Search for the cell housing the specified text and yield its [x, y] center coordinate. 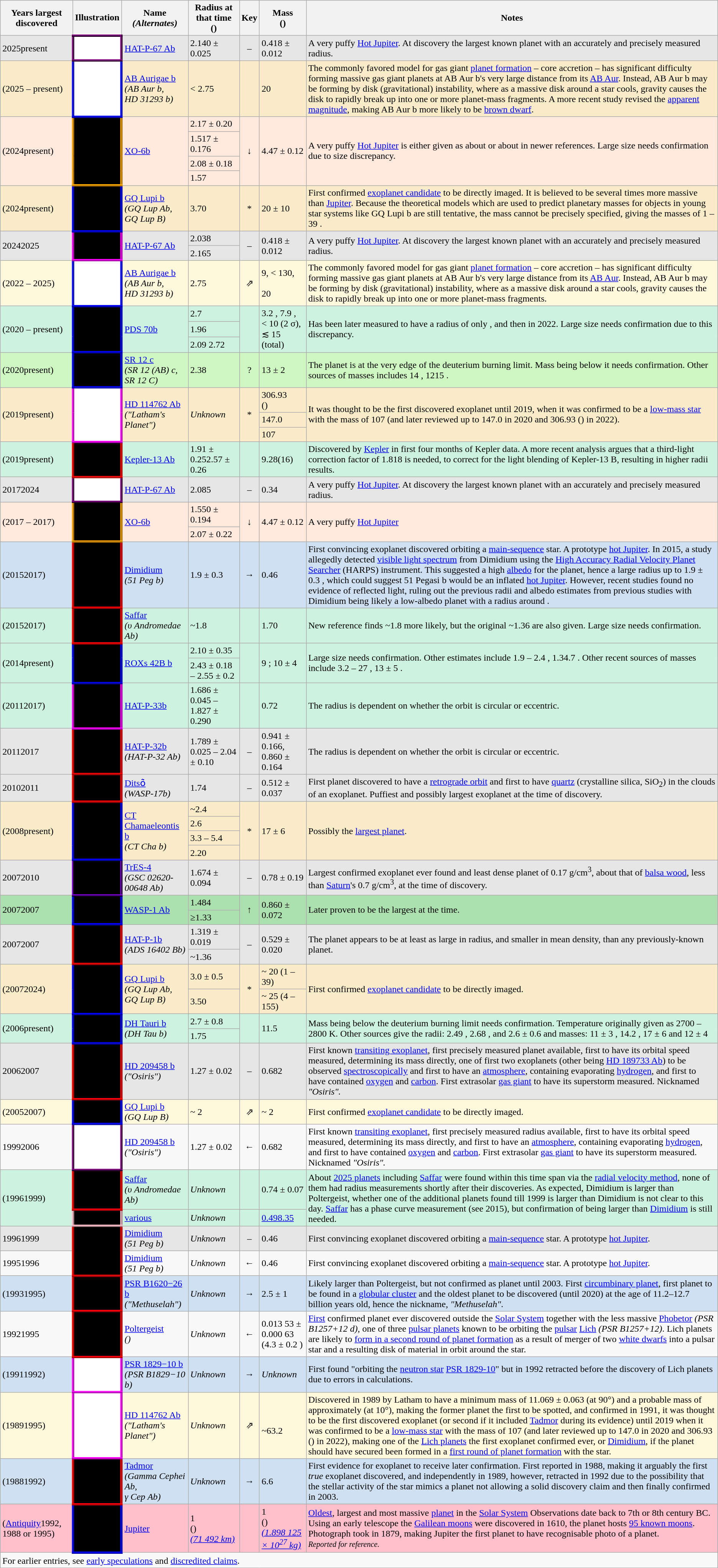
CT Chamaeleontis b (CT Cha b) [155, 831]
For earlier entries, see early speculations and discredited claims. [359, 1560]
(20112017) [37, 706]
~1.36 [214, 957]
1.91 ± 0.252.57 ± 0.26 [214, 459]
~ 20 (1 – 39) [283, 977]
↑ [249, 910]
The planet appears to be at least as large in radius, and smaller in mean density, than any previously-known planet. [512, 945]
0.498.35 [283, 1218]
Has been later measured to have a radius of only , and then in 2022. Large size needs confirmation due to this discrepancy. [512, 329]
0.013 53 ± 0.000 63(4.3 ± 0.2 ) [283, 1334]
Later proven to be the largest at the time. [512, 910]
Illustration [97, 18]
0.529 ± 0.020 [283, 945]
2.140 ± 0.025 [214, 48]
20 [283, 89]
GQ Lupi b (GQ Lup B) [155, 1112]
0.860 ± 0.072 [283, 910]
TrES-4(GSC 02620-00648 Ab) [155, 877]
(20072024) [37, 989]
Possibly the largest planet. [512, 831]
(2006present) [37, 1029]
The planet is at the very edge of the deuterium burning limit. Mass being below it needs confirmation. Other sources of masses includes 14 , 1215 . [512, 370]
~1.8 [214, 626]
(2020present) [37, 370]
9 ; 10 ± 4 [283, 663]
19992006 [37, 1147]
(19961999) [37, 1198]
(2014present) [37, 663]
1.9 ± 0.3 [214, 575]
2025present [37, 48]
Key [249, 18]
20102011 [37, 788]
A very puffy Hot Jupiter is either given as about or about in newer references. Large size needs confirmation due to size discrepancy. [512, 151]
Large size needs confirmation. Other estimates include 1.9 – 2.4 , 1.34.7 . Other recent sources of masses include 3.2 – 27 , 13 ± 5 . [512, 663]
< 2.75 [214, 89]
Jupiter [155, 1528]
Ditsö̀ (WASP-17b) [155, 788]
2.10 ± 0.35 [214, 651]
Tadmor(Gamma Cephei Ab,γ Cep Ab) [155, 1482]
(2020 – present) [37, 329]
2.09 2.72 [214, 345]
Radius at that time() [214, 18]
1()(1.898 125 × 1027 kg) [283, 1528]
2.75 [214, 283]
~63.2 [283, 1426]
1.70 [283, 626]
HAT-P-1b(ADS 16402 Bb) [155, 945]
0.78 ± 0.19 [283, 877]
2.08 ± 0.18 [214, 163]
147.0 [283, 420]
PSR 1829−10 b(PSR B1829−10 b) [155, 1375]
Mass () [283, 18]
0.34 [283, 490]
A very puffy Hot Jupiter [512, 522]
2.43 ± 0.18 – 2.55 ± 0.2 [214, 671]
2.38 [214, 370]
(2008present) [37, 831]
? [249, 370]
306.93 () [283, 400]
1.484 [214, 903]
1.319 ± 0.019 [214, 937]
1.686 ± 0.045 – 1.827 ± 0.290 [214, 706]
11.5 [283, 1029]
1.75 [214, 1036]
17 ± 6 [283, 831]
20112017 [37, 751]
Years largest discovered [37, 18]
9.28(16) [283, 459]
6.6 [283, 1482]
PSR B1620−26 b("Methuselah") [155, 1293]
2.5 ± 1 [283, 1293]
SR 12 c(SR 12 (AB) c, SR 12 C) [155, 370]
1.74 [214, 788]
DH Tauri b(DH Tau b) [155, 1029]
20062007 [37, 1071]
13 ± 2 [283, 370]
3.0 ± 0.5 [214, 977]
PDS 70b [155, 329]
1.57 [214, 178]
107 [283, 434]
2.7 [214, 313]
First found "orbiting the neutron star PSR 1829-10" but in 1992 retracted before the discovery of Lich planets due to errors in calculations. [512, 1375]
(19931995) [37, 1293]
2.07 ± 0.22 [214, 534]
2.20 [214, 852]
HAT-P-32b(HAT-P-32 Ab) [155, 751]
0.74 ± 0.07 [283, 1189]
3.2 , 7.9 ,< 10 (2 σ),≲ 15 (total) [283, 329]
Poltergeist() [155, 1334]
various [155, 1218]
2.085 [214, 490]
0.72 [283, 706]
0.941 ± 0.166,0.860 ± 0.164 [283, 751]
(2017 – 2017) [37, 522]
19951996 [37, 1263]
20242025 [37, 246]
20 ± 10 [283, 208]
2.165 [214, 253]
2.7 ± 0.8 [214, 1021]
New reference finds ~1.8 more likely, but the original ~1.36 are also given. Large size needs confirmation. [512, 626]
1.550 ± 0.194 [214, 514]
19921995 [37, 1334]
0.512 ± 0.037 [283, 788]
1.96 [214, 329]
Notes [512, 18]
1.517 ± 0.176 [214, 143]
(20052007) [37, 1112]
(19881992) [37, 1482]
1.674 ± 0.094 [214, 877]
WASP-1 Ab [155, 910]
2.038 [214, 238]
(2022 – 2025) [37, 283]
3.70 [214, 208]
20072010 [37, 877]
1()(71 492 km) [214, 1528]
Name(Alternates) [155, 18]
(19891995) [37, 1426]
3.50 [214, 1001]
19961999 [37, 1238]
(19911992) [37, 1375]
(2025 – present) [37, 89]
ROXs 42B b [155, 663]
≥1.33 [214, 917]
1.789 ± 0.025 – 2.04 ± 0.10 [214, 751]
2.6 [214, 823]
Kepler-13 Ab [155, 459]
9, < 130, 20 [283, 283]
~2.4 [214, 809]
2.17 ± 0.20 [214, 124]
~ 25 (4 – 155) [283, 1001]
(Antiquity1992, 1988 or 1995) [37, 1528]
3.3 – 5.4 [214, 838]
HAT-P-33b [155, 706]
20172024 [37, 490]
